Identify which cell holds the provided text, then report its [x, y] central coordinate. 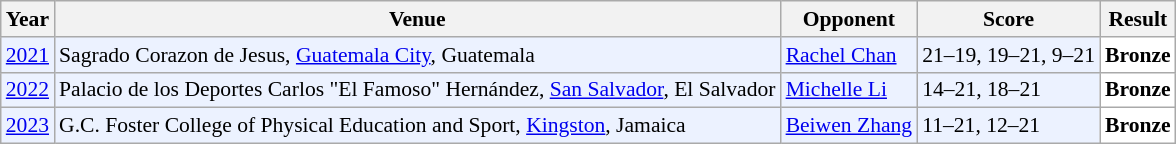
11–21, 12–21 [1008, 126]
Opponent [850, 19]
Year [28, 19]
Rachel Chan [850, 55]
G.C. Foster College of Physical Education and Sport, Kingston, Jamaica [418, 126]
Sagrado Corazon de Jesus, Guatemala City, Guatemala [418, 55]
Venue [418, 19]
Beiwen Zhang [850, 126]
2021 [28, 55]
Score [1008, 19]
2023 [28, 126]
Michelle Li [850, 90]
21–19, 19–21, 9–21 [1008, 55]
14–21, 18–21 [1008, 90]
2022 [28, 90]
Result [1138, 19]
Palacio de los Deportes Carlos "El Famoso" Hernández, San Salvador, El Salvador [418, 90]
